Find where the given text appears and provide that cell's center as (X, Y) coordinate. 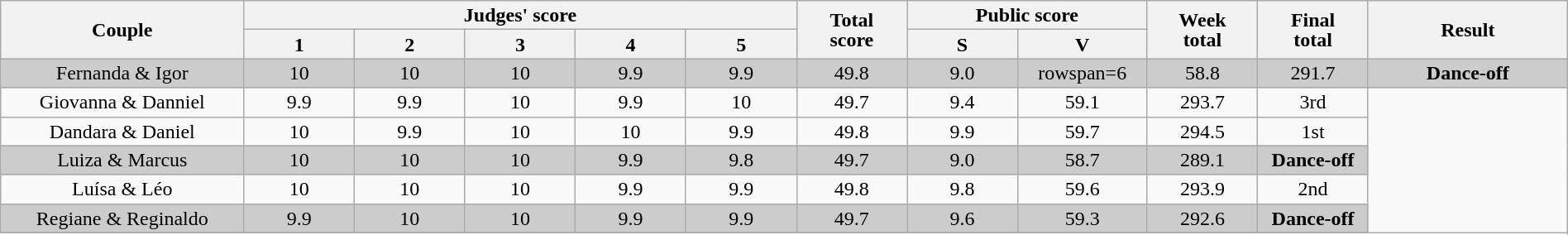
rowspan=6 (1082, 73)
Result (1467, 30)
Dandara & Daniel (122, 131)
289.1 (1202, 161)
9.4 (963, 103)
59.1 (1082, 103)
58.8 (1202, 73)
292.6 (1202, 218)
Luísa & Léo (122, 189)
Totalscore (852, 30)
1 (299, 45)
Luiza & Marcus (122, 161)
2nd (1313, 189)
Weektotal (1202, 30)
59.3 (1082, 218)
2 (409, 45)
Fernanda & Igor (122, 73)
58.7 (1082, 161)
Giovanna & Danniel (122, 103)
Judges' score (520, 15)
294.5 (1202, 131)
59.7 (1082, 131)
5 (741, 45)
4 (631, 45)
1st (1313, 131)
V (1082, 45)
9.6 (963, 218)
Couple (122, 30)
Finaltotal (1313, 30)
Public score (1027, 15)
293.9 (1202, 189)
3rd (1313, 103)
3 (520, 45)
293.7 (1202, 103)
59.6 (1082, 189)
Regiane & Reginaldo (122, 218)
291.7 (1313, 73)
S (963, 45)
